Scan for the cell matching the given text and deliver its [X, Y] coordinate at center. 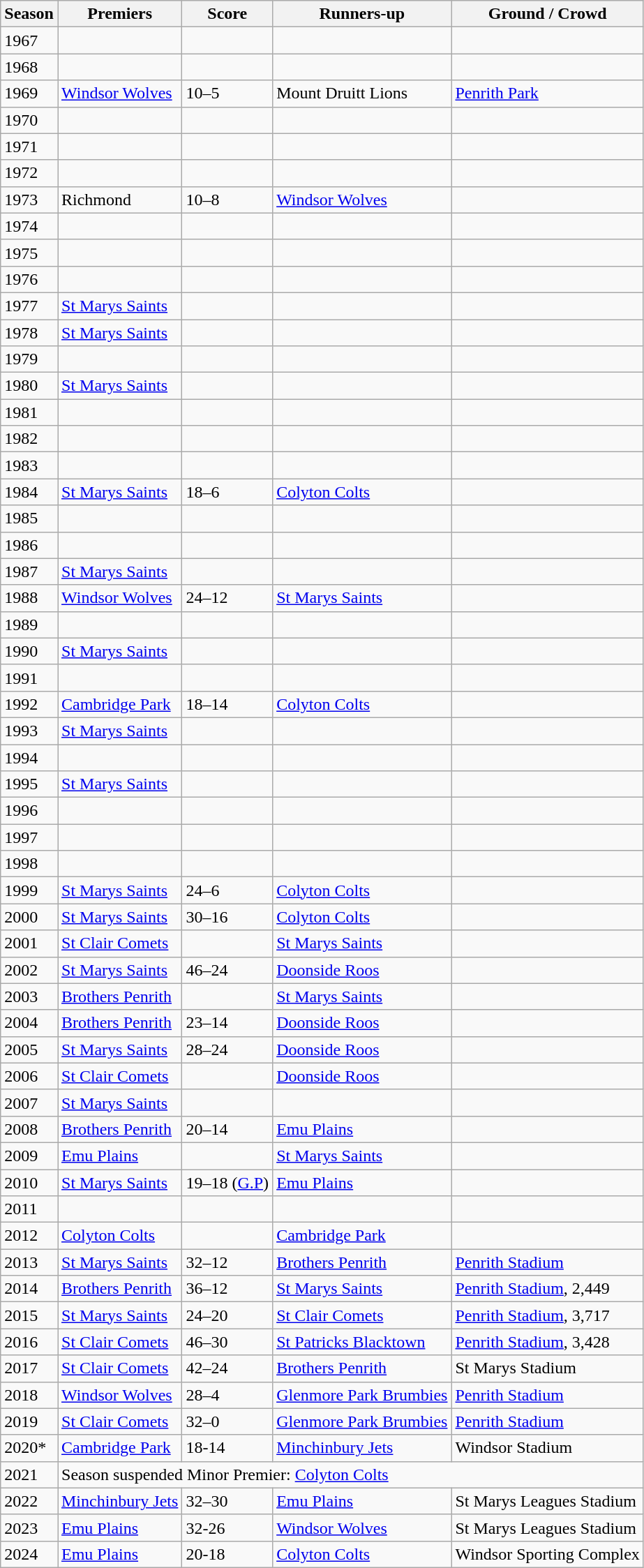
Penrith Stadium, 3,717 [547, 1315]
24–6 [227, 890]
1991 [29, 678]
2000 [29, 917]
1973 [29, 200]
St Marys Stadium [547, 1368]
1989 [29, 625]
19–18 (G.P) [227, 1183]
1987 [29, 572]
20-18 [227, 1554]
2007 [29, 1103]
1990 [29, 651]
10–8 [227, 200]
2002 [29, 970]
28–4 [227, 1395]
Premiers [119, 14]
2022 [29, 1501]
Runners-up [362, 14]
2011 [29, 1209]
1992 [29, 704]
Penrith Stadium, 2,449 [547, 1289]
Windsor Stadium [547, 1448]
2009 [29, 1156]
1983 [29, 465]
1967 [29, 40]
1996 [29, 811]
2013 [29, 1262]
1981 [29, 412]
1985 [29, 518]
42–24 [227, 1368]
Penrith Park [547, 94]
2017 [29, 1368]
18-14 [227, 1448]
2001 [29, 943]
2012 [29, 1236]
1974 [29, 226]
24–12 [227, 598]
1975 [29, 253]
32–0 [227, 1421]
2020* [29, 1448]
Windsor Sporting Complex [547, 1554]
46–24 [227, 970]
32–12 [227, 1262]
18–14 [227, 704]
2016 [29, 1342]
1976 [29, 279]
1988 [29, 598]
1977 [29, 306]
2018 [29, 1395]
Penrith Stadium, 3,428 [547, 1342]
1978 [29, 333]
2008 [29, 1129]
30–16 [227, 917]
32-26 [227, 1528]
Richmond [119, 200]
Mount Druitt Lions [362, 94]
1997 [29, 837]
32–30 [227, 1501]
1993 [29, 731]
1980 [29, 386]
Score [227, 14]
2004 [29, 1023]
1968 [29, 67]
1971 [29, 147]
1979 [29, 359]
2019 [29, 1421]
2023 [29, 1528]
2014 [29, 1289]
2024 [29, 1554]
1998 [29, 864]
18–6 [227, 492]
24–20 [227, 1315]
23–14 [227, 1023]
2010 [29, 1183]
1995 [29, 784]
2005 [29, 1050]
2003 [29, 996]
10–5 [227, 94]
28–24 [227, 1050]
Ground / Crowd [547, 14]
1984 [29, 492]
Season suspended Minor Premier: Colyton Colts [350, 1474]
1972 [29, 173]
2021 [29, 1474]
2015 [29, 1315]
46–30 [227, 1342]
Season [29, 14]
1969 [29, 94]
1982 [29, 439]
1970 [29, 120]
1986 [29, 545]
20–14 [227, 1129]
1999 [29, 890]
St Patricks Blacktown [362, 1342]
1994 [29, 757]
2006 [29, 1076]
36–12 [227, 1289]
